From the cell containing the given text, extract its center point as [x, y] coordinate. 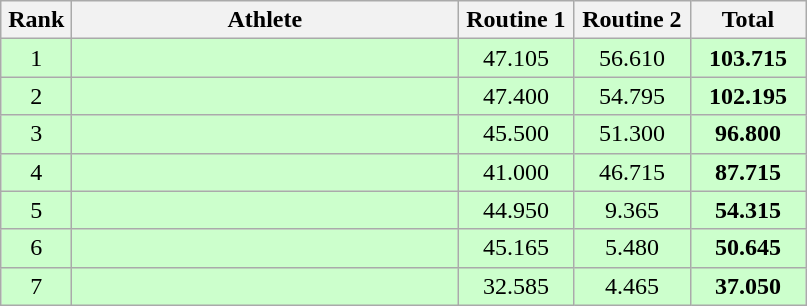
2 [36, 96]
9.365 [632, 210]
102.195 [748, 96]
7 [36, 286]
Rank [36, 20]
Routine 1 [516, 20]
44.950 [516, 210]
103.715 [748, 58]
37.050 [748, 286]
45.165 [516, 248]
5 [36, 210]
Total [748, 20]
45.500 [516, 134]
87.715 [748, 172]
Routine 2 [632, 20]
4 [36, 172]
4.465 [632, 286]
41.000 [516, 172]
51.300 [632, 134]
32.585 [516, 286]
6 [36, 248]
56.610 [632, 58]
54.795 [632, 96]
46.715 [632, 172]
Athlete [265, 20]
96.800 [748, 134]
1 [36, 58]
5.480 [632, 248]
50.645 [748, 248]
47.400 [516, 96]
47.105 [516, 58]
3 [36, 134]
54.315 [748, 210]
